Pinpoint the cell where the given text exists, returning its [x, y] midpoint coordinate. 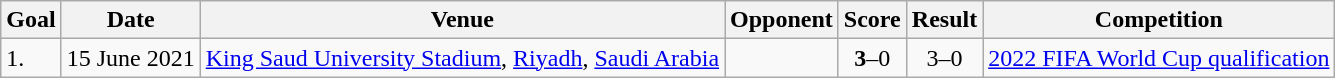
King Saud University Stadium, Riyadh, Saudi Arabia [462, 58]
Date [130, 20]
2022 FIFA World Cup qualification [1159, 58]
Competition [1159, 20]
Result [944, 20]
1. [31, 58]
Venue [462, 20]
15 June 2021 [130, 58]
Score [872, 20]
Opponent [782, 20]
Goal [31, 20]
